Return (X, Y) of the center of cell containing provided text 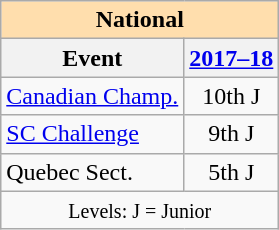
Event (92, 58)
9th J (232, 134)
10th J (232, 96)
Levels: J = Junior (140, 210)
2017–18 (232, 58)
Quebec Sect. (92, 172)
National (140, 20)
5th J (232, 172)
Canadian Champ. (92, 96)
SC Challenge (92, 134)
